Search for the cell housing the specified text and yield its [x, y] center coordinate. 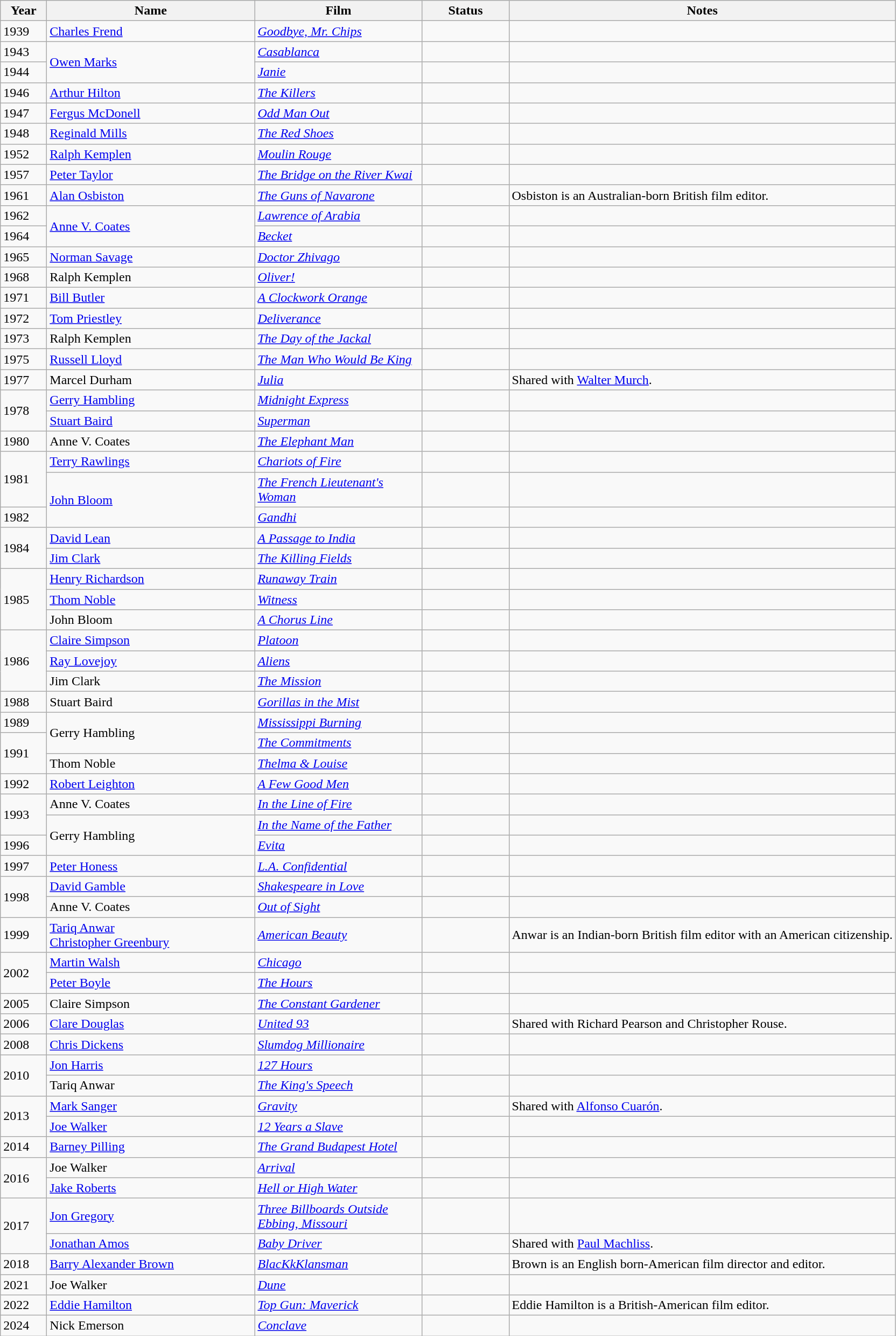
Hell or High Water [338, 1188]
Julia [338, 380]
Film [338, 11]
Shakespeare in Love [338, 886]
Alan Osbiston [151, 195]
Tariq AnwarChristopher Greenbury [151, 934]
1957 [24, 175]
Top Gun: Maverick [338, 1305]
Midnight Express [338, 400]
1947 [24, 113]
The Elephant Man [338, 441]
Dune [338, 1285]
Chicago [338, 963]
The Grand Budapest Hotel [338, 1147]
The Killers [338, 93]
Superman [338, 421]
1980 [24, 441]
Doctor Zhivago [338, 257]
Slumdog Millionaire [338, 1045]
The Commitments [338, 743]
Arthur Hilton [151, 93]
Jonathan Amos [151, 1243]
The Man Who Would Be King [338, 359]
Odd Man Out [338, 113]
Anwar is an Indian-born British film editor with an American citizenship. [702, 934]
Aliens [338, 661]
2006 [24, 1024]
1961 [24, 195]
Eddie Hamilton [151, 1305]
2016 [24, 1178]
Casablanca [338, 52]
Janie [338, 72]
Clare Douglas [151, 1024]
1998 [24, 896]
Mississippi Burning [338, 722]
1946 [24, 93]
Owen Marks [151, 62]
Norman Savage [151, 257]
Goodbye, Mr. Chips [338, 31]
Baby Driver [338, 1243]
Year [24, 11]
In the Name of the Father [338, 825]
2017 [24, 1226]
Three Billboards Outside Ebbing, Missouri [338, 1215]
1968 [24, 277]
Tariq Anwar [151, 1085]
2008 [24, 1045]
The Hours [338, 983]
1985 [24, 599]
Witness [338, 600]
Moulin Rouge [338, 154]
Evita [338, 845]
1939 [24, 31]
Charles Frend [151, 31]
Notes [702, 11]
Jon Gregory [151, 1215]
Jon Harris [151, 1065]
The King's Speech [338, 1085]
Out of Sight [338, 907]
American Beauty [338, 934]
Gorillas in the Mist [338, 702]
Eddie Hamilton is a British-American film editor. [702, 1305]
Terry Rawlings [151, 462]
1996 [24, 845]
Lawrence of Arabia [338, 215]
1988 [24, 702]
The Constant Gardener [338, 1004]
The Red Shoes [338, 134]
A Passage to India [338, 538]
The French Lieutenant's Woman [338, 489]
2018 [24, 1264]
1971 [24, 298]
Chariots of Fire [338, 462]
1943 [24, 52]
Platoon [338, 641]
A Chorus Line [338, 620]
BlacKkKlansman [338, 1264]
1944 [24, 72]
The Guns of Navarone [338, 195]
Shared with Walter Murch. [702, 380]
Martin Walsh [151, 963]
Gravity [338, 1106]
Reginald Mills [151, 134]
David Gamble [151, 886]
A Clockwork Orange [338, 298]
Robert Leighton [151, 784]
Nick Emerson [151, 1326]
Peter Honess [151, 866]
David Lean [151, 538]
A Few Good Men [338, 784]
Peter Boyle [151, 983]
1999 [24, 934]
2002 [24, 973]
12 Years a Slave [338, 1126]
Ray Lovejoy [151, 661]
1984 [24, 548]
1982 [24, 517]
2014 [24, 1147]
Russell Lloyd [151, 359]
1997 [24, 866]
Shared with Paul Machliss. [702, 1243]
1992 [24, 784]
1978 [24, 410]
Osbiston is an Australian-born British film editor. [702, 195]
Becket [338, 236]
The Day of the Jackal [338, 339]
2005 [24, 1004]
1948 [24, 134]
2013 [24, 1116]
1981 [24, 479]
1972 [24, 318]
Jake Roberts [151, 1188]
1964 [24, 236]
Deliverance [338, 318]
Barney Pilling [151, 1147]
The Mission [338, 681]
1973 [24, 339]
United 93 [338, 1024]
Oliver! [338, 277]
Arrival [338, 1167]
In the Line of Fire [338, 804]
2024 [24, 1326]
Mark Sanger [151, 1106]
1989 [24, 722]
Conclave [338, 1326]
Shared with Richard Pearson and Christopher Rouse. [702, 1024]
1977 [24, 380]
1952 [24, 154]
1965 [24, 257]
Fergus McDonell [151, 113]
Barry Alexander Brown [151, 1264]
Marcel Durham [151, 380]
1962 [24, 215]
1975 [24, 359]
Brown is an English born-American film director and editor. [702, 1264]
Status [465, 11]
2021 [24, 1285]
Gandhi [338, 517]
Bill Butler [151, 298]
The Bridge on the River Kwai [338, 175]
1991 [24, 753]
Name [151, 11]
Tom Priestley [151, 318]
Peter Taylor [151, 175]
127 Hours [338, 1065]
Henry Richardson [151, 579]
The Killing Fields [338, 558]
1986 [24, 661]
Runaway Train [338, 579]
Chris Dickens [151, 1045]
2022 [24, 1305]
2010 [24, 1075]
Shared with Alfonso Cuarón. [702, 1106]
Thelma & Louise [338, 763]
L.A. Confidential [338, 866]
1993 [24, 815]
